From the cell containing the given text, extract its center point as (x, y) coordinate. 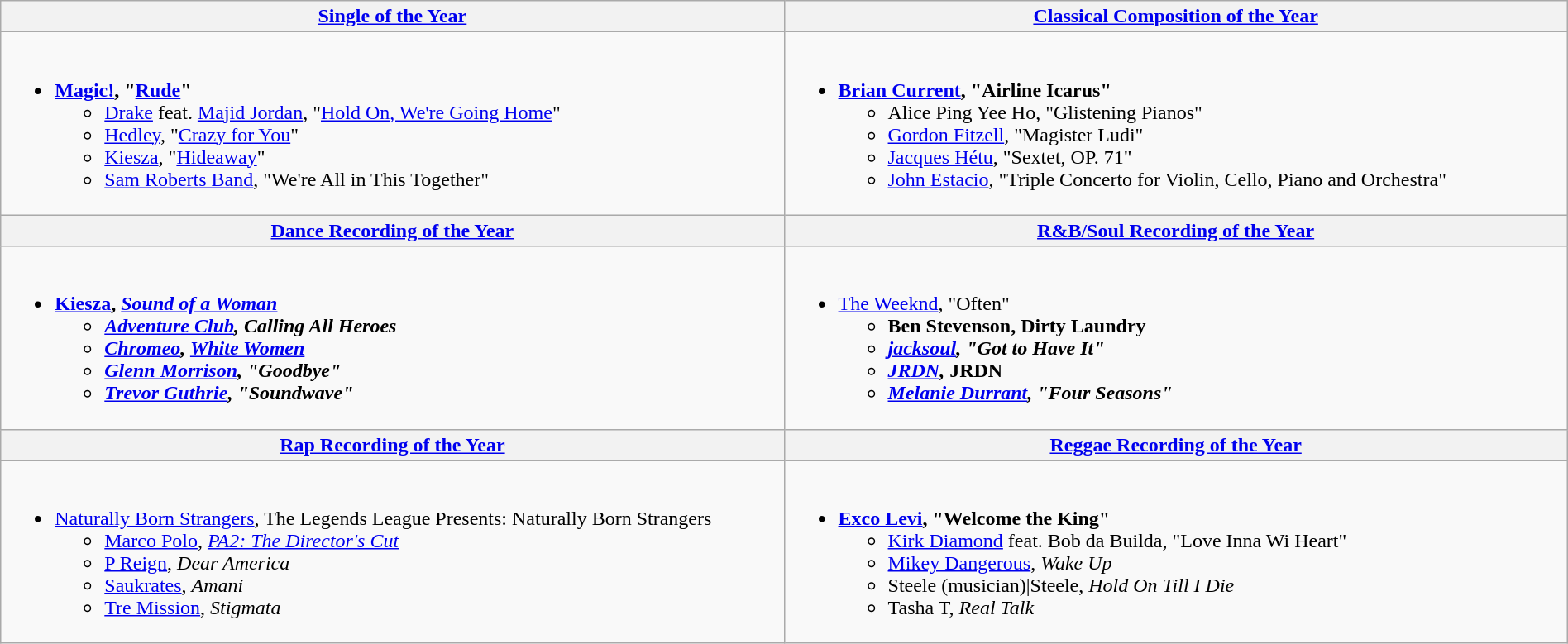
Reggae Recording of the Year (1176, 445)
The Weeknd, "Often"Ben Stevenson, Dirty Laundryjacksoul, "Got to Have It"JRDN, JRDNMelanie Durrant, "Four Seasons" (1176, 337)
Dance Recording of the Year (392, 231)
Single of the Year (392, 17)
Rap Recording of the Year (392, 445)
R&B/Soul Recording of the Year (1176, 231)
Kiesza, Sound of a WomanAdventure Club, Calling All HeroesChromeo, White WomenGlenn Morrison, "Goodbye"Trevor Guthrie, "Soundwave" (392, 337)
Classical Composition of the Year (1176, 17)
